Output the [x, y] coordinate of the center of the cell containing the given text.  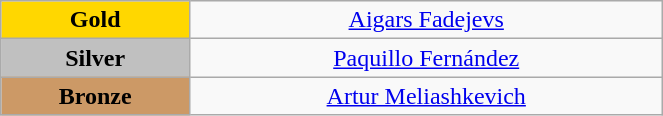
Gold [96, 20]
Aigars Fadejevs [426, 20]
Bronze [96, 96]
Silver [96, 58]
Paquillo Fernández [426, 58]
Artur Meliashkevich [426, 96]
